Extract the (x, y) coordinate from the center of the cell holding the provided text.  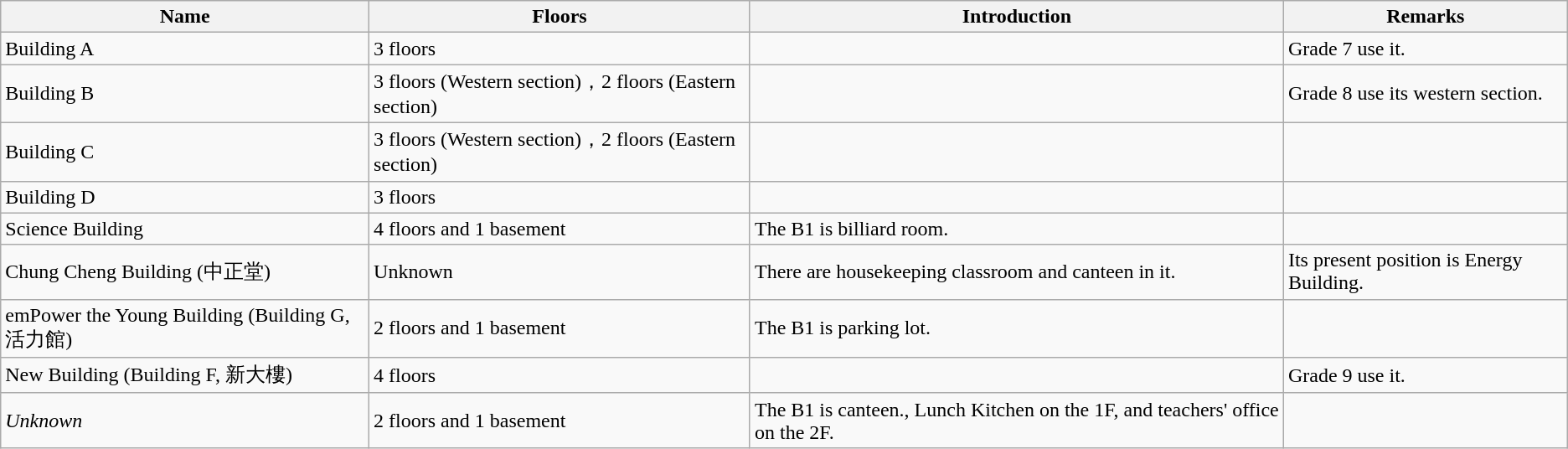
There are housekeeping classroom and canteen in it. (1017, 271)
Chung Cheng Building (中正堂) (185, 271)
4 floors (560, 375)
Building D (185, 197)
Grade 7 use it. (1426, 49)
Its present position is Energy Building. (1426, 271)
Name (185, 17)
Building A (185, 49)
Building C (185, 152)
Building B (185, 94)
The B1 is canteen., Lunch Kitchen on the 1F, and teachers' office on the 2F. (1017, 421)
4 floors and 1 basement (560, 229)
The B1 is billiard room. (1017, 229)
New Building (Building F, 新大樓) (185, 375)
emPower the Young Building (Building G, 活力館) (185, 328)
Floors (560, 17)
Science Building (185, 229)
The B1 is parking lot. (1017, 328)
Introduction (1017, 17)
Grade 9 use it. (1426, 375)
Grade 8 use its western section. (1426, 94)
Remarks (1426, 17)
